Detect which cell encompasses the target text, then output its [x, y] center coordinate. 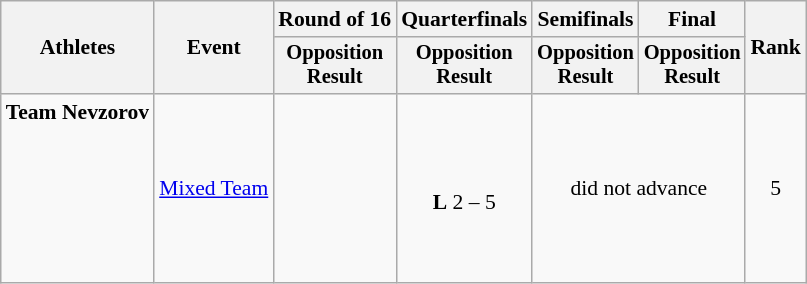
Athletes [78, 48]
Semifinals [586, 19]
Event [214, 48]
Final [692, 19]
Quarterfinals [464, 19]
Team Nevzorov [78, 188]
Rank [776, 48]
L 2 – 5 [464, 188]
did not advance [638, 188]
Round of 16 [334, 19]
5 [776, 188]
Mixed Team [214, 188]
